Search for the cell housing the specified text and yield its [x, y] center coordinate. 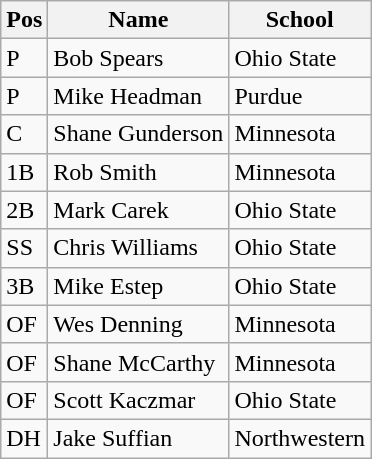
Rob Smith [138, 172]
Bob Spears [138, 58]
DH [24, 438]
Jake Suffian [138, 438]
Mark Carek [138, 210]
Purdue [300, 96]
Scott Kaczmar [138, 400]
3B [24, 286]
Chris Williams [138, 248]
Mike Headman [138, 96]
1B [24, 172]
Wes Denning [138, 324]
School [300, 20]
Shane Gunderson [138, 134]
Name [138, 20]
Pos [24, 20]
2B [24, 210]
Shane McCarthy [138, 362]
C [24, 134]
Northwestern [300, 438]
Mike Estep [138, 286]
SS [24, 248]
